Output the (x, y) coordinate of the center of the cell containing the given text.  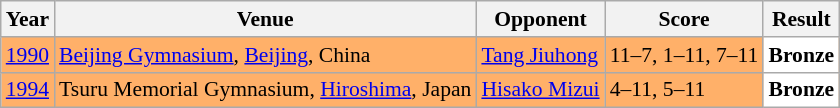
Beijing Gymnasium, Beijing, China (265, 55)
4–11, 5–11 (684, 90)
Tang Jiuhong (540, 55)
Hisako Mizui (540, 90)
Tsuru Memorial Gymnasium, Hiroshima, Japan (265, 90)
11–7, 1–11, 7–11 (684, 55)
Opponent (540, 19)
1990 (28, 55)
Result (801, 19)
Venue (265, 19)
Score (684, 19)
1994 (28, 90)
Year (28, 19)
